For the text-containing cell, return its midpoint in (X, Y) coordinate format. 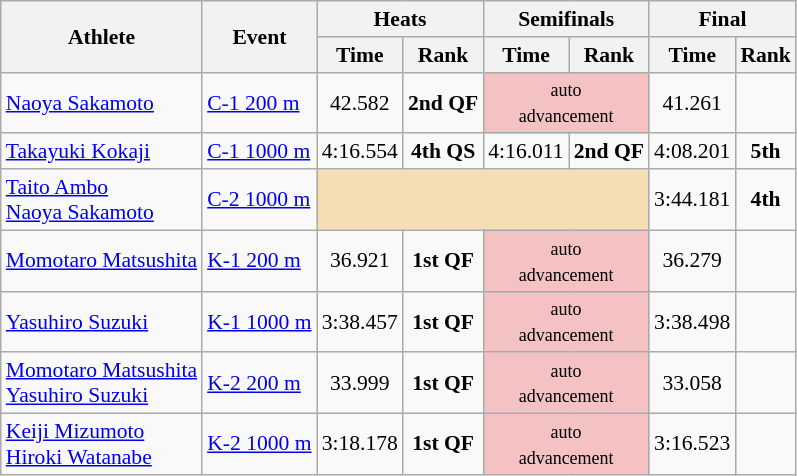
36.279 (692, 260)
C-2 1000 m (259, 200)
3:16.523 (692, 444)
3:38.498 (692, 322)
Naoya Sakamoto (102, 102)
3:18.178 (360, 444)
Momotaro MatsushitaYasuhiro Suzuki (102, 384)
36.921 (360, 260)
4th QS (443, 152)
K-1 200 m (259, 260)
C-1 1000 m (259, 152)
Semifinals (566, 19)
4th (766, 200)
4:16.554 (360, 152)
Keiji MizumotoHiroki Watanabe (102, 444)
Taito AmboNaoya Sakamoto (102, 200)
Takayuki Kokaji (102, 152)
42.582 (360, 102)
4:16.011 (526, 152)
Final (722, 19)
K-2 200 m (259, 384)
C-1 200 m (259, 102)
3:44.181 (692, 200)
41.261 (692, 102)
Heats (400, 19)
33.058 (692, 384)
5th (766, 152)
3:38.457 (360, 322)
33.999 (360, 384)
Event (259, 36)
4:08.201 (692, 152)
Athlete (102, 36)
Yasuhiro Suzuki (102, 322)
K-1 1000 m (259, 322)
K-2 1000 m (259, 444)
Momotaro Matsushita (102, 260)
